Capture the cell that displays the provided text and extract its [x, y] central coordinate. 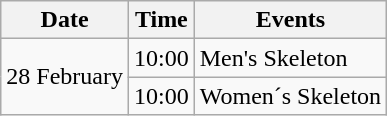
Date [65, 20]
Women´s Skeleton [290, 96]
Men's Skeleton [290, 58]
Time [161, 20]
Events [290, 20]
28 February [65, 77]
